Capture the cell that displays the provided text and extract its [X, Y] central coordinate. 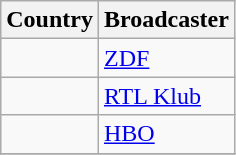
RTL Klub [166, 96]
ZDF [166, 58]
HBO [166, 134]
Country [50, 20]
Broadcaster [166, 20]
